Capture the cell that displays the provided text and extract its [x, y] central coordinate. 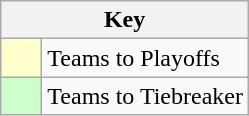
Teams to Tiebreaker [146, 96]
Teams to Playoffs [146, 58]
Key [125, 20]
